Output the (X, Y) coordinate of the center of the cell containing the given text.  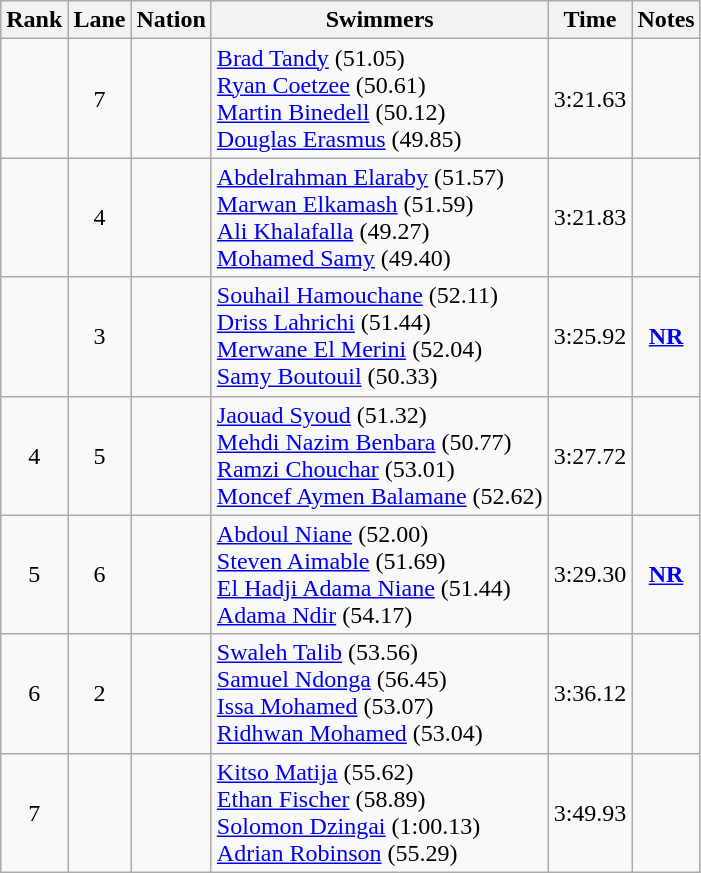
Time (590, 20)
2 (100, 694)
3:36.12 (590, 694)
3 (100, 336)
Jaouad Syoud (51.32)Mehdi Nazim Benbara (50.77)Ramzi Chouchar (53.01)Moncef Aymen Balamane (52.62) (380, 456)
Brad Tandy (51.05)Ryan Coetzee (50.61)Martin Binedell (50.12)Douglas Erasmus (49.85) (380, 98)
3:29.30 (590, 574)
3:27.72 (590, 456)
Abdoul Niane (52.00)Steven Aimable (51.69)El Hadji Adama Niane (51.44)Adama Ndir (54.17) (380, 574)
Swimmers (380, 20)
Rank (34, 20)
Lane (100, 20)
3:25.92 (590, 336)
Kitso Matija (55.62)Ethan Fischer (58.89)Solomon Dzingai (1:00.13)Adrian Robinson (55.29) (380, 812)
3:49.93 (590, 812)
3:21.83 (590, 218)
3:21.63 (590, 98)
Nation (171, 20)
Abdelrahman Elaraby (51.57)Marwan Elkamash (51.59)Ali Khalafalla (49.27)Mohamed Samy (49.40) (380, 218)
Notes (666, 20)
Souhail Hamouchane (52.11)Driss Lahrichi (51.44)Merwane El Merini (52.04)Samy Boutouil (50.33) (380, 336)
Swaleh Talib (53.56)Samuel Ndonga (56.45)Issa Mohamed (53.07)Ridhwan Mohamed (53.04) (380, 694)
